Return (x, y) of the center of cell containing provided text 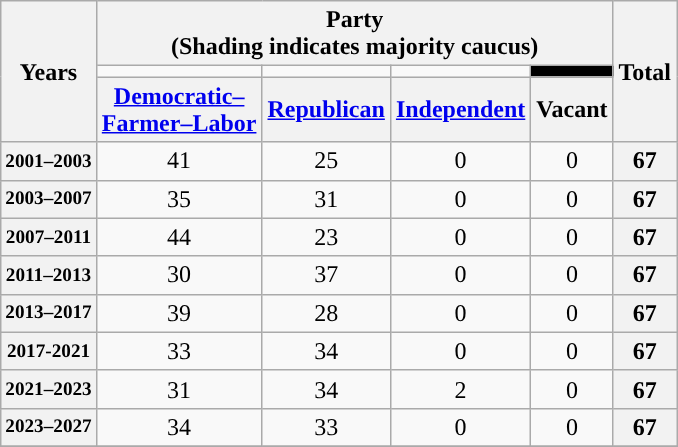
Vacant (572, 110)
Republican (326, 110)
2003–2007 (49, 199)
2013–2017 (49, 313)
2011–2013 (49, 275)
23 (326, 237)
2023–2027 (49, 427)
25 (326, 161)
2021–2023 (49, 389)
Years (49, 72)
37 (326, 275)
2007–2011 (49, 237)
41 (179, 161)
Democratic–Farmer–Labor (179, 110)
39 (179, 313)
Party(Shading indicates majority caucus) (354, 34)
30 (179, 275)
35 (179, 199)
2017-2021 (49, 351)
Total (645, 72)
Independent (460, 110)
28 (326, 313)
2001–2003 (49, 161)
2 (460, 389)
44 (179, 237)
